Determine the [X, Y] coordinate at the center of the cell enclosing the given text.  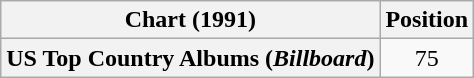
US Top Country Albums (Billboard) [190, 58]
75 [427, 58]
Position [427, 20]
Chart (1991) [190, 20]
